Locate the cell with the specified text and output its [X, Y] center coordinate. 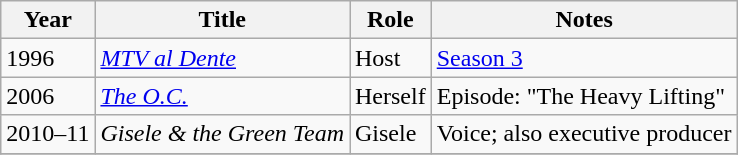
1996 [48, 58]
Season 3 [584, 58]
Episode: "The Heavy Lifting" [584, 96]
Year [48, 20]
MTV al Dente [222, 58]
Gisele [391, 134]
Title [222, 20]
Voice; also executive producer [584, 134]
Host [391, 58]
Role [391, 20]
2010–11 [48, 134]
Notes [584, 20]
The O.C. [222, 96]
Herself [391, 96]
Gisele & the Green Team [222, 134]
2006 [48, 96]
